Capture the cell that displays the provided text and extract its [X, Y] central coordinate. 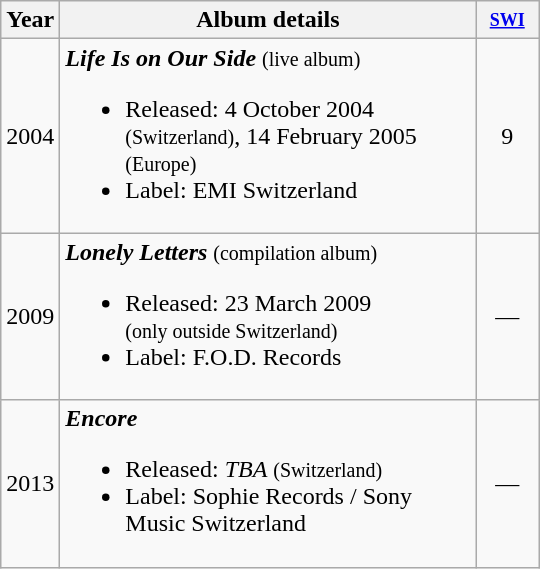
SWI [508, 20]
EncoreReleased: TBA (Switzerland)Label: Sophie Records / Sony Music Switzerland [268, 484]
Year [30, 20]
2009 [30, 316]
Album details [268, 20]
2004 [30, 136]
9 [508, 136]
Lonely Letters (compilation album)Released: 23 March 2009(only outside Switzerland)Label: F.O.D. Records [268, 316]
2013 [30, 484]
Life Is on Our Side (live album)Released: 4 October 2004 (Switzerland), 14 February 2005 (Europe)Label: EMI Switzerland [268, 136]
